From the cell containing the given text, extract its center point as [x, y] coordinate. 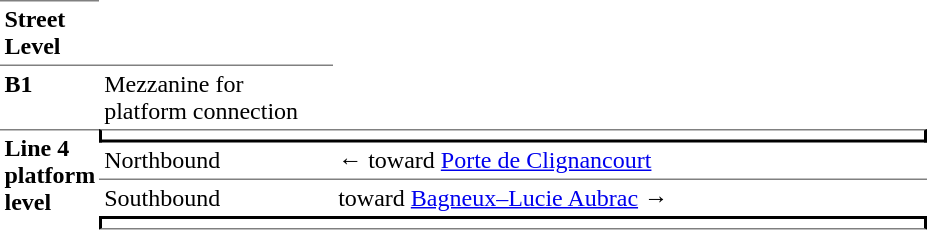
Line 4 platform level [50, 179]
Mezzanine for platform connection [217, 96]
B1 [50, 96]
Southbound [217, 198]
Northbound [217, 161]
Street Level [50, 32]
